For the text-containing cell, return its midpoint in (x, y) coordinate format. 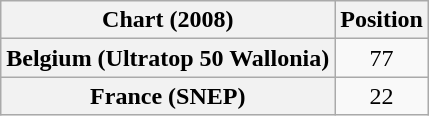
France (SNEP) (168, 96)
Position (382, 20)
77 (382, 58)
Chart (2008) (168, 20)
Belgium (Ultratop 50 Wallonia) (168, 58)
22 (382, 96)
